For the text-containing cell, return its midpoint in (X, Y) coordinate format. 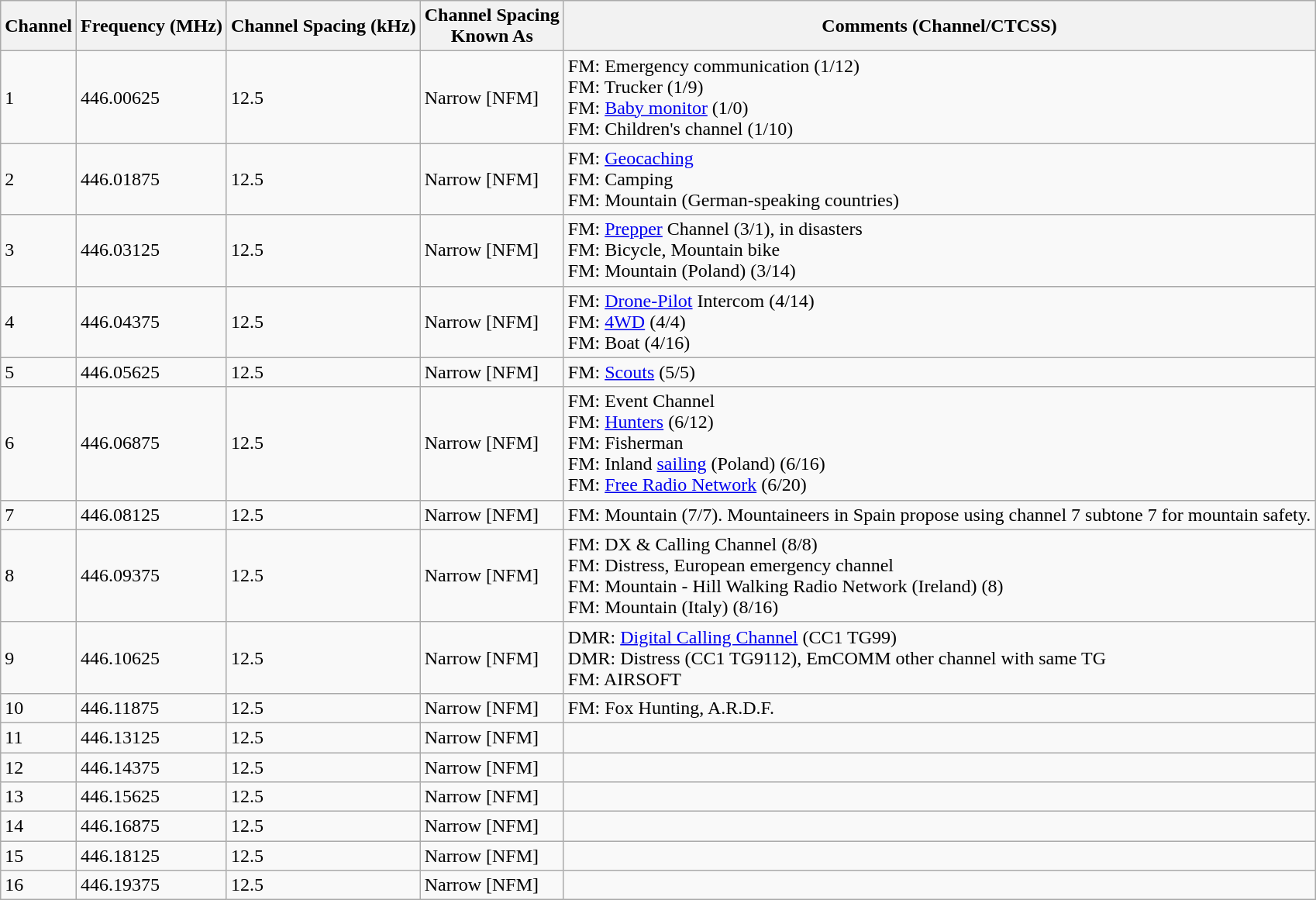
446.08125 (152, 515)
446.13125 (152, 737)
Channel SpacingKnown As (491, 26)
7 (39, 515)
10 (39, 708)
FM: Fox Hunting, A.R.D.F. (939, 708)
FM: Scouts (5/5) (939, 372)
1 (39, 98)
446.19375 (152, 885)
446.00625 (152, 98)
FM: Prepper Channel (3/1), in disastersFM: Bicycle, Mountain bikeFM: Mountain (Poland) (3/14) (939, 250)
Channel (39, 26)
446.11875 (152, 708)
446.16875 (152, 826)
FM: Drone-Pilot Intercom (4/14)FM: 4WD (4/4)FM: Boat (4/16) (939, 322)
8 (39, 575)
446.03125 (152, 250)
16 (39, 885)
DMR: Digital Calling Channel (CC1 TG99)DMR: Distress (CC1 TG9112), EmCOMM other channel with same TGFM: AIRSOFT (939, 657)
446.01875 (152, 179)
5 (39, 372)
446.09375 (152, 575)
6 (39, 443)
12 (39, 767)
446.14375 (152, 767)
15 (39, 856)
446.15625 (152, 797)
FM: Mountain (7/7). Mountaineers in Spain propose using channel 7 subtone 7 for mountain safety. (939, 515)
446.18125 (152, 856)
446.05625 (152, 372)
FM: Event Channel FM: Hunters (6/12)FM: FishermanFM: Inland sailing (Poland) (6/16)FM: Free Radio Network (6/20) (939, 443)
14 (39, 826)
13 (39, 797)
FM: GeocachingFM: CampingFM: Mountain (German-speaking countries) (939, 179)
446.06875 (152, 443)
Channel Spacing (kHz) (323, 26)
2 (39, 179)
Comments (Channel/CTCSS) (939, 26)
4 (39, 322)
FM: Emergency communication (1/12)FM: Trucker (1/9)FM: Baby monitor (1/0)FM: Children's channel (1/10) (939, 98)
9 (39, 657)
446.04375 (152, 322)
11 (39, 737)
3 (39, 250)
446.10625 (152, 657)
Frequency (MHz) (152, 26)
